Pinpoint the cell where the given text exists, returning its [x, y] midpoint coordinate. 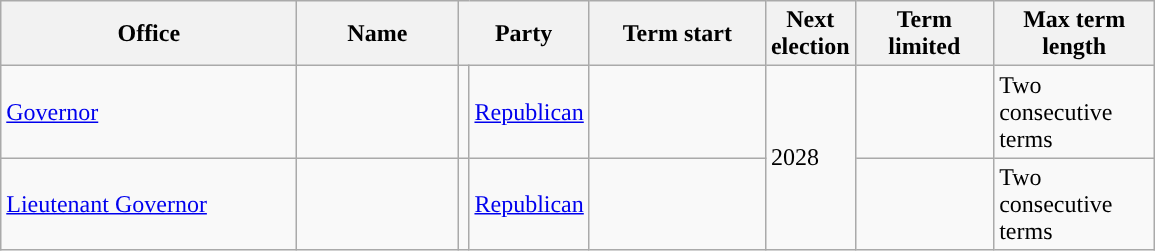
Term start [677, 34]
Next election [810, 34]
Name [378, 34]
Governor [149, 112]
Party [524, 34]
Max term length [1074, 34]
Lieutenant Governor [149, 204]
Term limited [924, 34]
Office [149, 34]
2028 [810, 158]
